Pinpoint the cell where the given text exists, returning its [X, Y] midpoint coordinate. 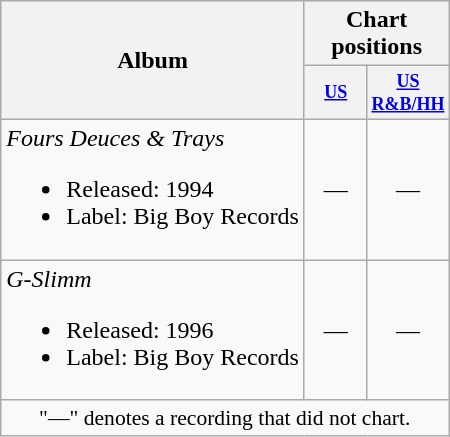
"—" denotes a recording that did not chart. [225, 418]
G-SlimmReleased: 1996Label: Big Boy Records [153, 330]
Fours Deuces & TraysReleased: 1994Label: Big Boy Records [153, 189]
US [336, 93]
US R&B/HH [408, 93]
Album [153, 60]
Chart positions [376, 34]
